Pinpoint the cell where the given text exists, returning its (x, y) midpoint coordinate. 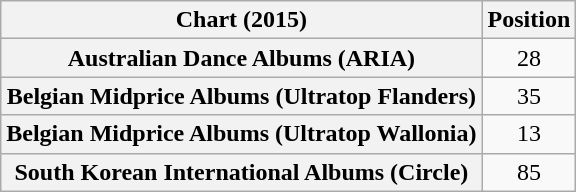
85 (529, 172)
Australian Dance Albums (ARIA) (242, 58)
Chart (2015) (242, 20)
Position (529, 20)
13 (529, 134)
35 (529, 96)
28 (529, 58)
South Korean International Albums (Circle) (242, 172)
Belgian Midprice Albums (Ultratop Flanders) (242, 96)
Belgian Midprice Albums (Ultratop Wallonia) (242, 134)
